Capture the cell that displays the provided text and extract its (X, Y) central coordinate. 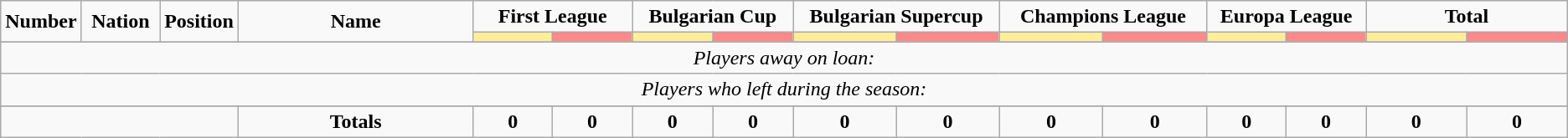
Players away on loan: (784, 58)
Number (41, 22)
First League (553, 17)
Totals (355, 121)
Bulgarian Supercup (896, 17)
Champions League (1103, 17)
Position (199, 22)
Europa League (1287, 17)
Total (1466, 17)
Players who left during the season: (784, 89)
Bulgarian Cup (712, 17)
Nation (121, 22)
Name (355, 22)
